Output the [X, Y] coordinate of the center of the cell containing the given text.  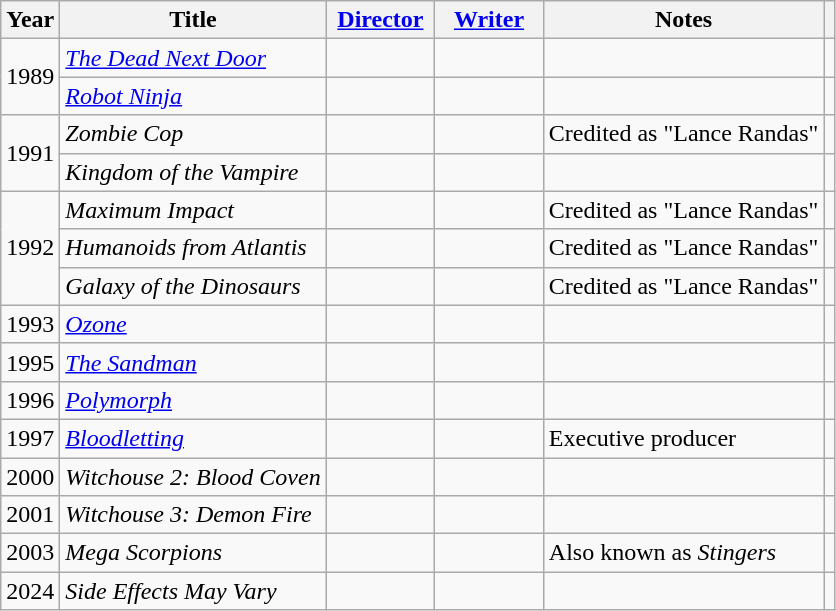
Maximum Impact [193, 210]
Director [380, 20]
1995 [30, 362]
The Sandman [193, 362]
Year [30, 20]
2001 [30, 515]
Mega Scorpions [193, 553]
2003 [30, 553]
Notes [684, 20]
Witchouse 3: Demon Fire [193, 515]
Witchouse 2: Blood Coven [193, 477]
Kingdom of the Vampire [193, 172]
Polymorph [193, 400]
Humanoids from Atlantis [193, 248]
1992 [30, 248]
Writer [490, 20]
Robot Ninja [193, 96]
The Dead Next Door [193, 58]
Executive producer [684, 438]
1991 [30, 153]
Side Effects May Vary [193, 591]
Ozone [193, 324]
2024 [30, 591]
2000 [30, 477]
Title [193, 20]
1989 [30, 77]
Galaxy of the Dinosaurs [193, 286]
1997 [30, 438]
1996 [30, 400]
1993 [30, 324]
Zombie Cop [193, 134]
Also known as Stingers [684, 553]
Bloodletting [193, 438]
